For the text-containing cell, return its midpoint in [x, y] coordinate format. 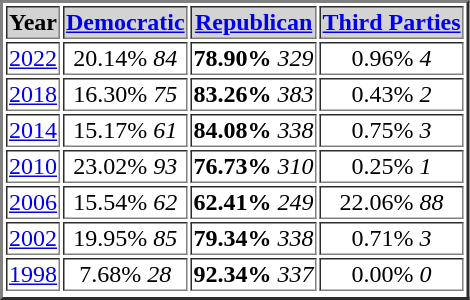
Year [33, 22]
0.25% 1 [392, 166]
2018 [33, 94]
2022 [33, 58]
23.02% 93 [126, 166]
7.68% 28 [126, 274]
16.30% 75 [126, 94]
62.41% 249 [254, 202]
2010 [33, 166]
20.14% 84 [126, 58]
78.90% 329 [254, 58]
84.08% 338 [254, 130]
Third Parties [392, 22]
0.75% 3 [392, 130]
15.17% 61 [126, 130]
2006 [33, 202]
Republican [254, 22]
Democratic [126, 22]
0.43% 2 [392, 94]
22.06% 88 [392, 202]
19.95% 85 [126, 238]
92.34% 337 [254, 274]
1998 [33, 274]
79.34% 338 [254, 238]
76.73% 310 [254, 166]
2014 [33, 130]
0.96% 4 [392, 58]
0.71% 3 [392, 238]
0.00% 0 [392, 274]
2002 [33, 238]
83.26% 383 [254, 94]
15.54% 62 [126, 202]
